For the text-containing cell, return its midpoint in [x, y] coordinate format. 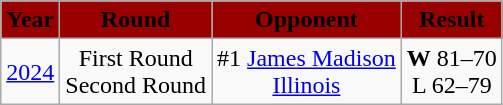
2024 [30, 72]
First RoundSecond Round [136, 72]
Round [136, 20]
Year [30, 20]
Result [452, 20]
Opponent [307, 20]
W 81–70L 62–79 [452, 72]
#1 James MadisonIllinois [307, 72]
